Determine the [X, Y] coordinate at the center of the cell enclosing the given text.  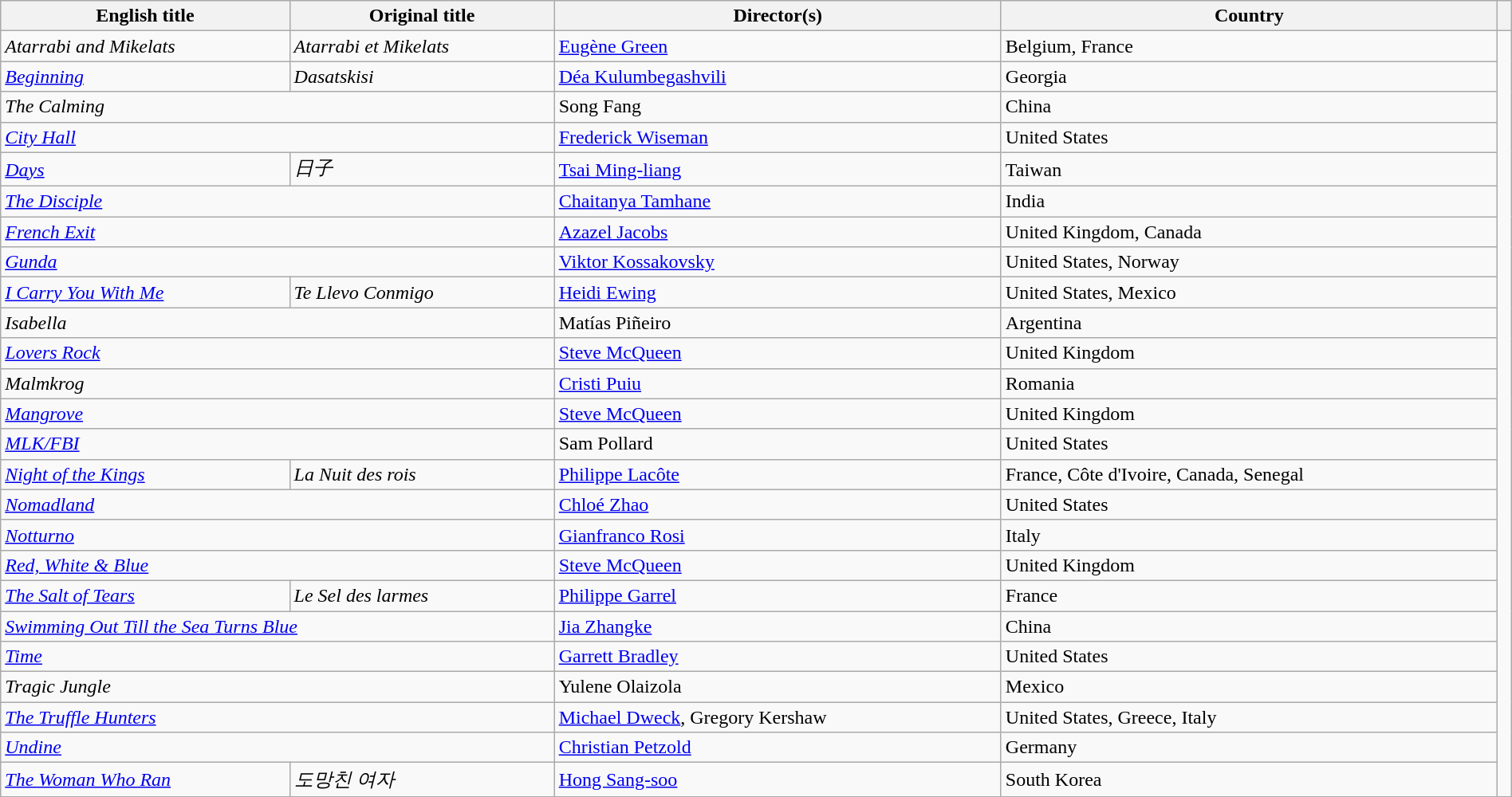
I Carry You With Me [145, 292]
United States, Norway [1249, 262]
Original title [422, 16]
Notturno [278, 535]
Lovers Rock [278, 353]
Atarrabi and Mikelats [145, 46]
United States, Greece, Italy [1249, 717]
Dasatskisi [422, 77]
Tragic Jungle [278, 687]
Romania [1249, 383]
Mangrove [278, 414]
Italy [1249, 535]
日子 [422, 169]
Michael Dweck, Gregory Kershaw [778, 717]
Jia Zhangke [778, 626]
Red, White & Blue [278, 565]
Christian Petzold [778, 748]
Nomadland [278, 505]
Te Llevo Conmigo [422, 292]
Chloé Zhao [778, 505]
Beginning [145, 77]
Chaitanya Tamhane [778, 202]
Philippe Lacôte [778, 474]
United States, Mexico [1249, 292]
India [1249, 202]
Philippe Garrel [778, 595]
MLK/FBI [278, 444]
Déa Kulumbegashvili [778, 77]
Atarrabi et Mikelats [422, 46]
The Woman Who Ran [145, 779]
The Truffle Hunters [278, 717]
La Nuit des rois [422, 474]
Cristi Puiu [778, 383]
Frederick Wiseman [778, 137]
Gianfranco Rosi [778, 535]
Undine [278, 748]
도망친 여자 [422, 779]
Argentina [1249, 323]
Gunda [278, 262]
United Kingdom, Canada [1249, 232]
English title [145, 16]
Tsai Ming-liang [778, 169]
Matías Piñeiro [778, 323]
Germany [1249, 748]
Azazel Jacobs [778, 232]
Garrett Bradley [778, 657]
Country [1249, 16]
Sam Pollard [778, 444]
Le Sel des larmes [422, 595]
Hong Sang-soo [778, 779]
Viktor Kossakovsky [778, 262]
Taiwan [1249, 169]
French Exit [278, 232]
Director(s) [778, 16]
Yulene Olaizola [778, 687]
South Korea [1249, 779]
Belgium, France [1249, 46]
Song Fang [778, 107]
Time [278, 657]
The Salt of Tears [145, 595]
The Calming [278, 107]
Malmkrog [278, 383]
France [1249, 595]
Georgia [1249, 77]
Isabella [278, 323]
Night of the Kings [145, 474]
Heidi Ewing [778, 292]
City Hall [278, 137]
Eugène Green [778, 46]
France, Côte d'Ivoire, Canada, Senegal [1249, 474]
Mexico [1249, 687]
Swimming Out Till the Sea Turns Blue [278, 626]
The Disciple [278, 202]
Days [145, 169]
